Return the [x, y] coordinate for the center point of the cell that contains the specified text.  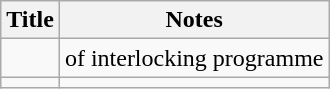
of interlocking programme [194, 58]
Notes [194, 20]
Title [30, 20]
